Extract the [x, y] coordinate from the center of the cell holding the provided text.  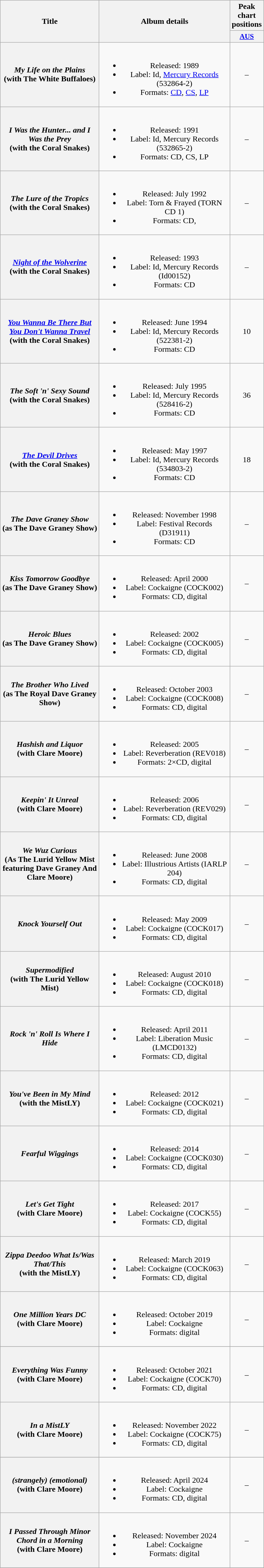
Released: 1993Label: Id, Mercury Records (Id00152)Formats: CD [165, 267]
Released: October 2021Label: Cockaigne (COCK70)Formats: CD, digital [165, 1375]
In a MistLY (with Clare Moore) [50, 1429]
Rock 'n' Roll Is Where I Hide [50, 1038]
Released: March 2019Label: Cockaigne (COCK063)Formats: CD, digital [165, 1264]
Night of the Wolverine (with the Coral Snakes) [50, 267]
I Was the Hunter... and I Was the Prey (with the Coral Snakes) [50, 139]
I Passed Through Minor Chord in a Morning (with Clare Moore) [50, 1540]
Knock Yourself Out [50, 924]
Released: 1989Label: Id, Mercury Records (532864-2)Formats: CD, CS, LP [165, 74]
Released: July 1995Label: Id, Mercury Records (528416-2)Formats: CD [165, 395]
Fearful Wiggings [50, 1154]
We Wuz Curious (As The Lurid Yellow Mist featuring Dave Graney And Clare Moore) [50, 864]
Released: April 2011Label: Liberation Music (LMCD0132)Formats: CD, digital [165, 1038]
Released: November 2024Label: CockaigneFormats: digital [165, 1540]
The Dave Graney Show (as The Dave Graney Show) [50, 524]
Released: June 2008Label: Illustrious Artists (IARLP 204)Formats: CD, digital [165, 864]
Released: May 1997Label: Id, Mercury Records (534803-2)Formats: CD [165, 460]
Hashish and Liquor (with Clare Moore) [50, 749]
The Brother Who Lived (as The Royal Dave Graney Show) [50, 694]
Album details [165, 21]
Released: November 1998Label: Festival Records (D31911)Formats: CD [165, 524]
18 [247, 460]
You've Been in My Mind (with the MistLY) [50, 1098]
Released: July 1992Label: Torn & Frayed (TORN CD 1)Formats: CD, [165, 203]
You Wanna Be There But You Don't Wanna Travel (with the Coral Snakes) [50, 331]
Supermodified (with The Lurid Yellow Mist) [50, 979]
Released: October 2003Label: Cockaigne (COCK008)Formats: CD, digital [165, 694]
Released: April 2024Label: CockaigneFormats: CD, digital [165, 1485]
The Lure of the Tropics (with the Coral Snakes) [50, 203]
Released: April 2000Label: Cockaigne (COCK002)Formats: CD, digital [165, 583]
Everything Was Funny (with Clare Moore) [50, 1375]
Peak chart positions [247, 16]
Released: 2014Label: Cockaigne (COCK030)Formats: CD, digital [165, 1154]
The Soft 'n' Sexy Sound (with the Coral Snakes) [50, 395]
One Million Years DC (with Clare Moore) [50, 1319]
Let's Get Tight (with Clare Moore) [50, 1209]
10 [247, 331]
Released: November 2022Label: Cockaigne (COCK75)Formats: CD, digital [165, 1429]
Heroic Blues (as The Dave Graney Show) [50, 639]
Released: 1991Label: Id, Mercury Records (532865-2)Formats: CD, CS, LP [165, 139]
Released: October 2019Label: CockaigneFormats: digital [165, 1319]
Title [50, 21]
Released: 2006Label: Reverberation (REV029)Formats: CD, digital [165, 804]
Released: August 2010Label: Cockaigne (COCK018)Formats: CD, digital [165, 979]
(strangely) (emotional) (with Clare Moore) [50, 1485]
Kiss Tomorrow Goodbye (as The Dave Graney Show) [50, 583]
Released: June 1994Label: Id, Mercury Records (522381-2)Formats: CD [165, 331]
Released: May 2009Label: Cockaigne (COCK017)Formats: CD, digital [165, 924]
Released: 2005Label: Reverberation (REV018)Formats: 2×CD, digital [165, 749]
My Life on the Plains (with The White Buffaloes) [50, 74]
Zippa Deedoo What Is/Was That/This (with the MistLY) [50, 1264]
Released: 2017Label: Cockaigne (COCK55)Formats: CD, digital [165, 1209]
Keepin' It Unreal (with Clare Moore) [50, 804]
36 [247, 395]
The Devil Drives (with the Coral Snakes) [50, 460]
AUS [247, 37]
Released: 2002Label: Cockaigne (COCK005)Formats: CD, digital [165, 639]
Released: 2012Label: Cockaigne (COCK021)Formats: CD, digital [165, 1098]
